Extract the (X, Y) coordinate from the center of the cell holding the provided text.  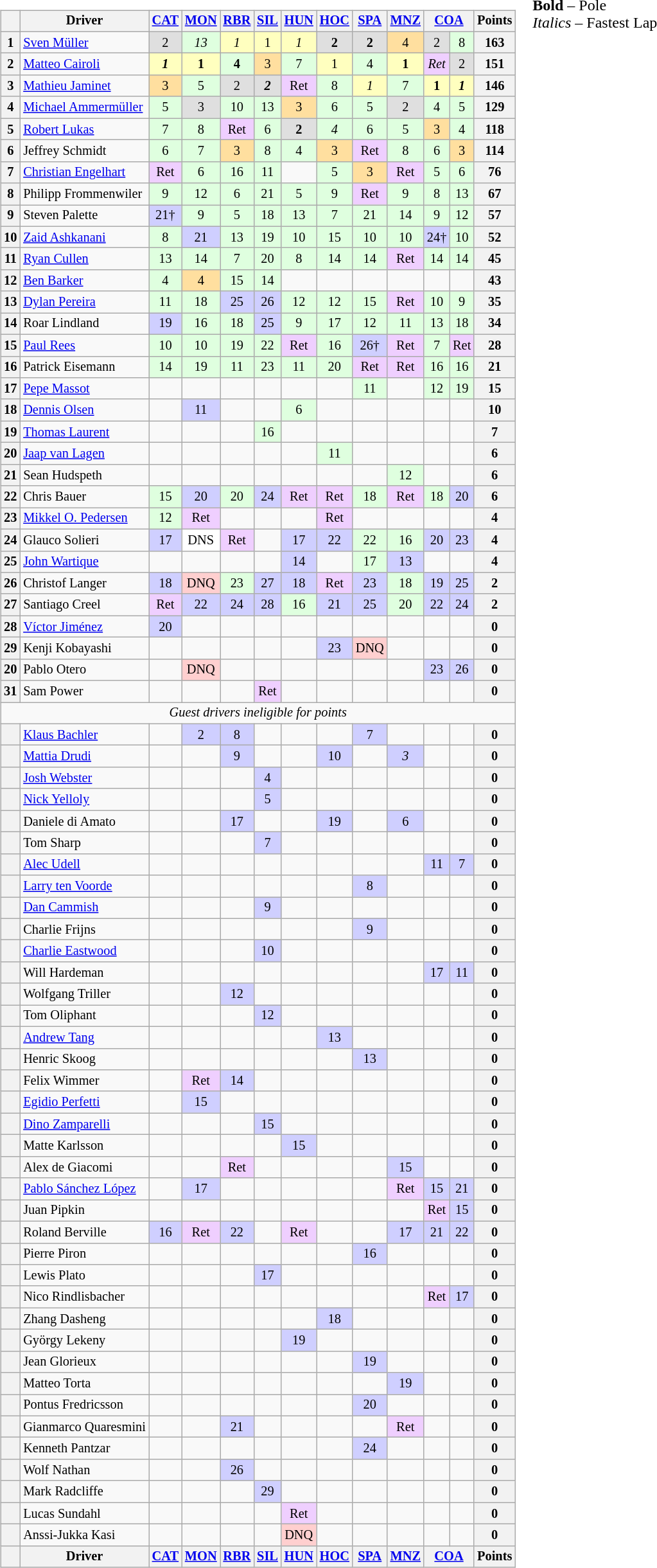
Gianmarco Quaresmini (84, 1427)
Glauco Solieri (84, 540)
Lewis Plato (84, 1276)
Tom Oliphant (84, 1016)
35 (495, 302)
Wolf Nathan (84, 1470)
Mikkel O. Pedersen (84, 519)
Josh Webster (84, 778)
Pablo Otero (84, 670)
Matteo Cairoli (84, 64)
Charlie Frijns (84, 929)
Patrick Eisemann (84, 367)
Dino Zamparelli (84, 1124)
Roland Berville (84, 1232)
31 (10, 691)
Mathieu Jaminet (84, 86)
Ryan Cullen (84, 259)
45 (495, 259)
Kenneth Pantzar (84, 1448)
Klaus Bachler (84, 735)
Kenji Kobayashi (84, 648)
Henric Skoog (84, 1059)
163 (495, 42)
Sven Müller (84, 42)
Lucas Sundahl (84, 1513)
Paul Rees (84, 345)
146 (495, 86)
52 (495, 237)
Jeffrey Schmidt (84, 151)
Pablo Sánchez López (84, 1189)
21† (166, 216)
Ben Barker (84, 281)
Mattia Drudi (84, 756)
Alec Udell (84, 864)
Mark Radcliffe (84, 1492)
Philipp Frommenwiler (84, 194)
Daniele di Amato (84, 821)
DNS (201, 540)
Dan Cammish (84, 908)
Wolfgang Triller (84, 994)
Tom Sharp (84, 843)
Charlie Eastwood (84, 951)
Steven Palette (84, 216)
129 (495, 107)
Andrew Tang (84, 1037)
Larry ten Voorde (84, 886)
Jean Glorieux (84, 1362)
Nico Rindlisbacher (84, 1297)
Nick Yelloly (84, 799)
Felix Wimmer (84, 1081)
Jaap van Lagen (84, 454)
Pontus Fredricsson (84, 1405)
Alex de Giacomi (84, 1167)
Santiago Creel (84, 605)
Sean Hudspeth (84, 475)
Guest drivers ineligible for points (258, 713)
Víctor Jiménez (84, 627)
43 (495, 281)
Chris Bauer (84, 497)
Thomas Laurent (84, 432)
Zhang Dasheng (84, 1319)
Anssi-Jukka Kasi (84, 1535)
Robert Lukas (84, 129)
Dylan Pereira (84, 302)
Christof Langer (84, 584)
Dennis Olsen (84, 410)
Pierre Piron (84, 1254)
Pepe Massot (84, 389)
67 (495, 194)
151 (495, 64)
Egidio Perfetti (84, 1102)
118 (495, 129)
György Lekeny (84, 1341)
57 (495, 216)
34 (495, 324)
Michael Ammermüller (84, 107)
76 (495, 172)
26† (370, 345)
24† (437, 237)
Matte Karlsson (84, 1146)
Roar Lindland (84, 324)
Will Hardeman (84, 973)
John Wartique (84, 562)
Christian Engelhart (84, 172)
Juan Pipkin (84, 1211)
Matteo Torta (84, 1384)
Zaid Ashkanani (84, 237)
Sam Power (84, 691)
114 (495, 151)
